Scan for the cell matching the given text and deliver its [X, Y] coordinate at center. 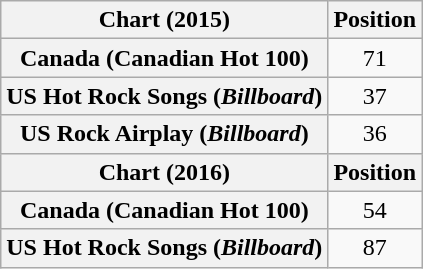
54 [375, 210]
US Rock Airplay (Billboard) [164, 134]
37 [375, 96]
Chart (2015) [164, 20]
Chart (2016) [164, 172]
36 [375, 134]
71 [375, 58]
87 [375, 248]
